Output the [x, y] coordinate of the center of the cell containing the given text.  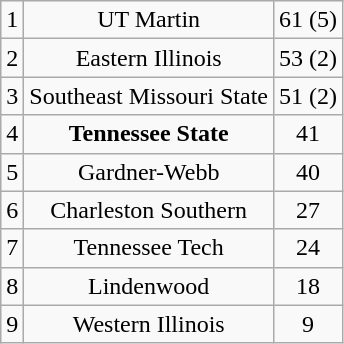
2 [12, 58]
8 [12, 286]
18 [308, 286]
3 [12, 96]
Eastern Illinois [149, 58]
40 [308, 172]
7 [12, 248]
51 (2) [308, 96]
Southeast Missouri State [149, 96]
41 [308, 134]
Gardner-Webb [149, 172]
6 [12, 210]
4 [12, 134]
61 (5) [308, 20]
24 [308, 248]
1 [12, 20]
53 (2) [308, 58]
5 [12, 172]
Western Illinois [149, 324]
UT Martin [149, 20]
Charleston Southern [149, 210]
Lindenwood [149, 286]
Tennessee State [149, 134]
Tennessee Tech [149, 248]
27 [308, 210]
